Scan for the cell matching the given text and deliver its (x, y) coordinate at center. 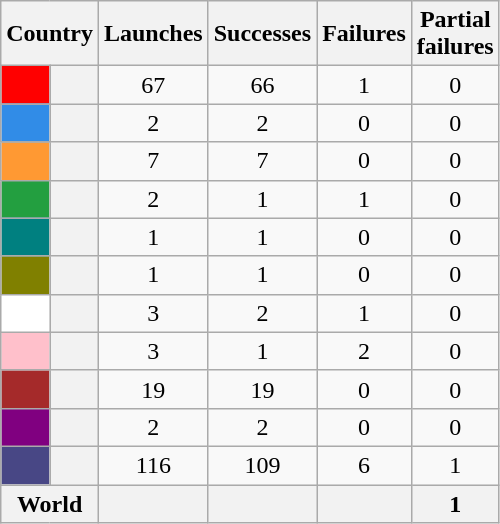
66 (262, 85)
Successes (262, 34)
6 (364, 465)
Partial failures (455, 34)
109 (262, 465)
Failures (364, 34)
67 (153, 85)
Launches (153, 34)
World (50, 503)
Country (50, 34)
116 (153, 465)
